Locate the cell with the specified text and output its (X, Y) center coordinate. 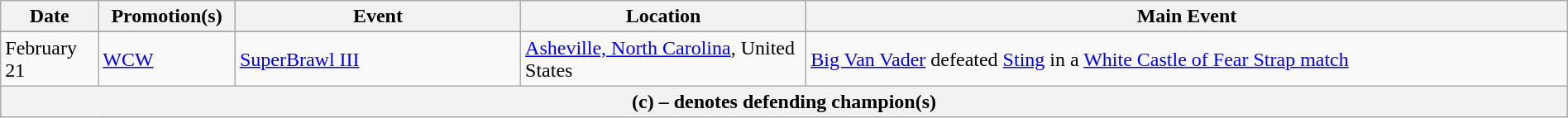
WCW (167, 59)
Asheville, North Carolina, United States (663, 59)
(c) – denotes defending champion(s) (784, 101)
Event (377, 17)
Location (663, 17)
Promotion(s) (167, 17)
SuperBrawl III (377, 59)
Main Event (1188, 17)
Date (50, 17)
Big Van Vader defeated Sting in a White Castle of Fear Strap match (1188, 59)
February 21 (50, 59)
